Determine the (X, Y) coordinate at the center of the cell enclosing the given text.  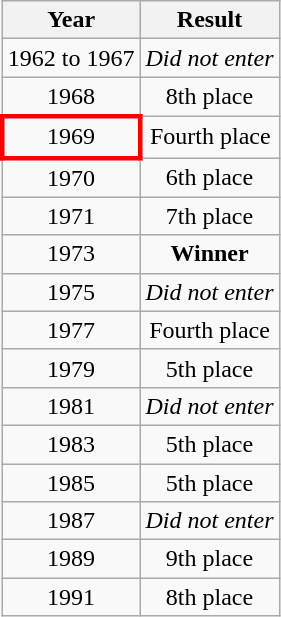
1975 (71, 292)
1979 (71, 368)
Year (71, 20)
Winner (210, 254)
Result (210, 20)
1991 (71, 597)
1977 (71, 330)
1987 (71, 521)
1971 (71, 216)
1973 (71, 254)
6th place (210, 178)
1969 (71, 136)
1970 (71, 178)
1985 (71, 483)
1968 (71, 97)
9th place (210, 559)
1983 (71, 444)
1962 to 1967 (71, 58)
1989 (71, 559)
7th place (210, 216)
1981 (71, 406)
